From the cell containing the given text, extract its center point as [x, y] coordinate. 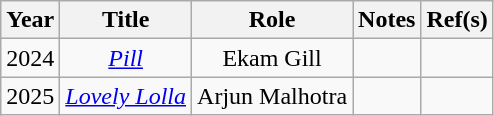
Pill [126, 58]
Notes [387, 20]
2024 [30, 58]
Year [30, 20]
Arjun Malhotra [272, 96]
Ekam Gill [272, 58]
Title [126, 20]
Role [272, 20]
2025 [30, 96]
Lovely Lolla [126, 96]
Ref(s) [457, 20]
